Find where the given text appears and provide that cell's center as [x, y] coordinate. 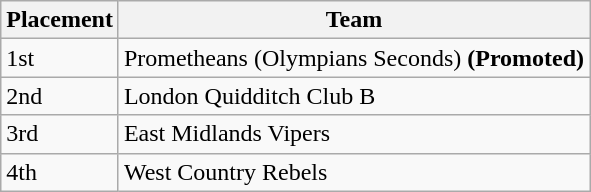
West Country Rebels [354, 172]
London Quidditch Club B [354, 96]
Placement [60, 20]
1st [60, 58]
East Midlands Vipers [354, 134]
Prometheans (Olympians Seconds) (Promoted) [354, 58]
2nd [60, 96]
4th [60, 172]
Team [354, 20]
3rd [60, 134]
